Scan for the cell matching the given text and deliver its (x, y) coordinate at center. 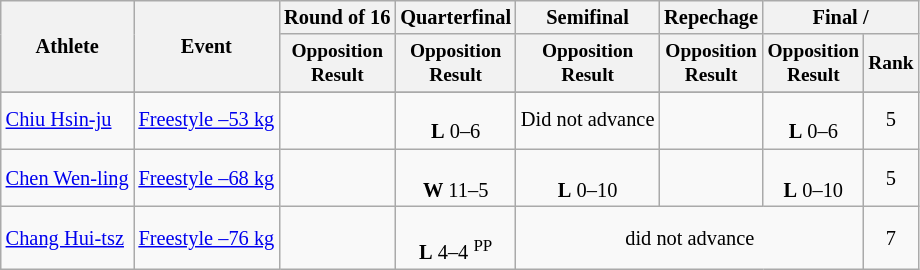
Quarterfinal (456, 17)
W 11–5 (456, 178)
L 4–4 PP (456, 238)
Chang Hui-tsz (68, 238)
Chiu Hsin-ju (68, 120)
Freestyle –53 kg (207, 120)
Chen Wen-ling (68, 178)
Did not advance (588, 120)
Repechage (711, 17)
Final / (840, 17)
Semifinal (588, 17)
7 (891, 238)
Freestyle –76 kg (207, 238)
Athlete (68, 46)
Freestyle –68 kg (207, 178)
Round of 16 (337, 17)
Event (207, 46)
did not advance (690, 238)
Rank (891, 62)
